Capture the cell that displays the provided text and extract its (x, y) central coordinate. 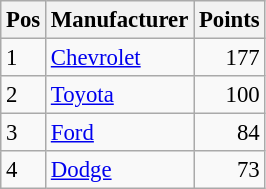
Manufacturer (120, 20)
Toyota (120, 95)
Chevrolet (120, 58)
3 (24, 133)
100 (230, 95)
4 (24, 170)
2 (24, 95)
73 (230, 170)
177 (230, 58)
Points (230, 20)
Pos (24, 20)
Dodge (120, 170)
1 (24, 58)
Ford (120, 133)
84 (230, 133)
